Scan for the cell matching the given text and deliver its [x, y] coordinate at center. 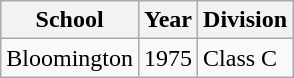
Year [168, 20]
Division [246, 20]
1975 [168, 58]
Bloomington [70, 58]
School [70, 20]
Class C [246, 58]
